Determine the [X, Y] coordinate at the center of the cell enclosing the given text.  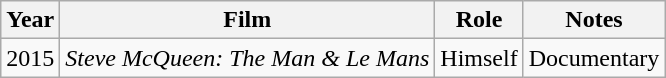
Notes [594, 20]
Role [479, 20]
Steve McQueen: The Man & Le Mans [248, 58]
Himself [479, 58]
Film [248, 20]
Year [30, 20]
2015 [30, 58]
Documentary [594, 58]
